For the text-containing cell, return its midpoint in [x, y] coordinate format. 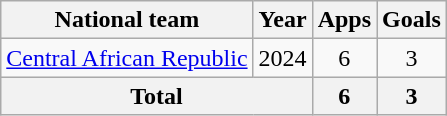
Goals [412, 20]
Apps [344, 20]
National team [127, 20]
Central African Republic [127, 58]
2024 [282, 58]
Year [282, 20]
Total [156, 96]
